Pinpoint the cell where the given text exists, returning its [X, Y] midpoint coordinate. 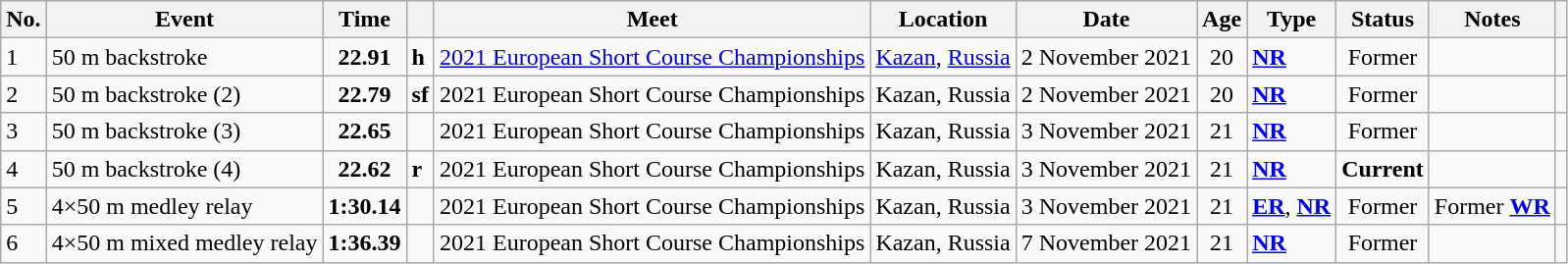
50 m backstroke (2) [184, 94]
7 November 2021 [1106, 243]
22.91 [365, 57]
Event [184, 20]
3 [24, 132]
1 [24, 57]
4 [24, 169]
Date [1106, 20]
2 [24, 94]
Current [1384, 169]
Type [1291, 20]
1:36.39 [365, 243]
r [420, 169]
22.62 [365, 169]
5 [24, 206]
No. [24, 20]
Age [1223, 20]
50 m backstroke (3) [184, 132]
22.79 [365, 94]
22.65 [365, 132]
Notes [1491, 20]
sf [420, 94]
Meet [652, 20]
4×50 m medley relay [184, 206]
Status [1384, 20]
1:30.14 [365, 206]
6 [24, 243]
50 m backstroke (4) [184, 169]
ER, NR [1291, 206]
Location [943, 20]
Time [365, 20]
Former WR [1491, 206]
h [420, 57]
50 m backstroke [184, 57]
4×50 m mixed medley relay [184, 243]
